Detect which cell encompasses the target text, then output its (x, y) center coordinate. 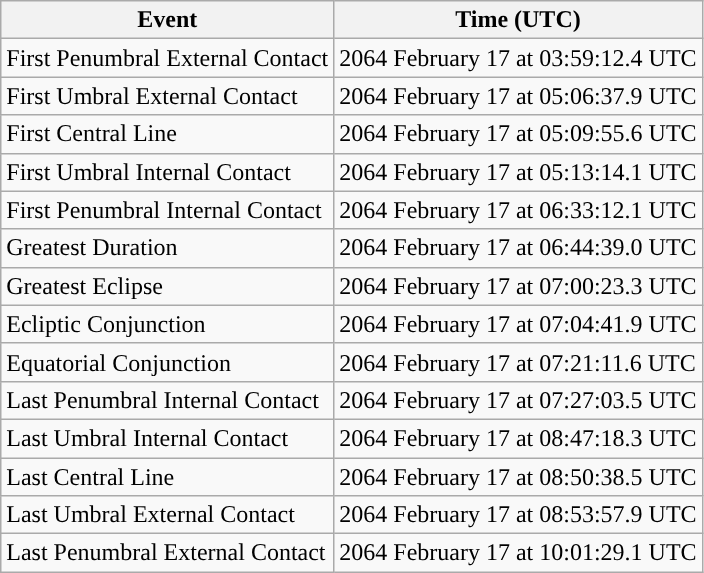
2064 February 17 at 05:13:14.1 UTC (518, 172)
Ecliptic Conjunction (168, 324)
First Penumbral Internal Contact (168, 210)
2064 February 17 at 10:01:29.1 UTC (518, 553)
Event (168, 20)
2064 February 17 at 06:33:12.1 UTC (518, 210)
2064 February 17 at 08:47:18.3 UTC (518, 438)
Last Umbral External Contact (168, 515)
2064 February 17 at 08:50:38.5 UTC (518, 477)
First Umbral External Contact (168, 96)
Equatorial Conjunction (168, 362)
2064 February 17 at 07:27:03.5 UTC (518, 400)
Greatest Eclipse (168, 286)
Last Central Line (168, 477)
Time (UTC) (518, 20)
Greatest Duration (168, 248)
Last Penumbral Internal Contact (168, 400)
First Central Line (168, 134)
2064 February 17 at 07:21:11.6 UTC (518, 362)
Last Umbral Internal Contact (168, 438)
First Penumbral External Contact (168, 58)
2064 February 17 at 05:06:37.9 UTC (518, 96)
2064 February 17 at 07:00:23.3 UTC (518, 286)
First Umbral Internal Contact (168, 172)
2064 February 17 at 08:53:57.9 UTC (518, 515)
2064 February 17 at 07:04:41.9 UTC (518, 324)
Last Penumbral External Contact (168, 553)
2064 February 17 at 05:09:55.6 UTC (518, 134)
2064 February 17 at 03:59:12.4 UTC (518, 58)
2064 February 17 at 06:44:39.0 UTC (518, 248)
